Provide the [x, y] coordinate of the cell's center where the given text is located.  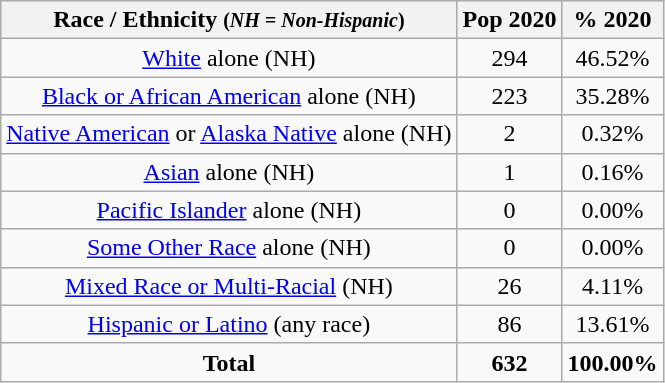
White alone (NH) [229, 58]
Black or African American alone (NH) [229, 96]
1 [510, 172]
100.00% [612, 362]
Asian alone (NH) [229, 172]
4.11% [612, 286]
223 [510, 96]
Native American or Alaska Native alone (NH) [229, 134]
Hispanic or Latino (any race) [229, 324]
2 [510, 134]
632 [510, 362]
Some Other Race alone (NH) [229, 248]
Race / Ethnicity (NH = Non-Hispanic) [229, 20]
% 2020 [612, 20]
Mixed Race or Multi-Racial (NH) [229, 286]
Pop 2020 [510, 20]
35.28% [612, 96]
86 [510, 324]
Total [229, 362]
0.32% [612, 134]
26 [510, 286]
0.16% [612, 172]
294 [510, 58]
13.61% [612, 324]
Pacific Islander alone (NH) [229, 210]
46.52% [612, 58]
